Pinpoint the cell where the given text exists, returning its [X, Y] midpoint coordinate. 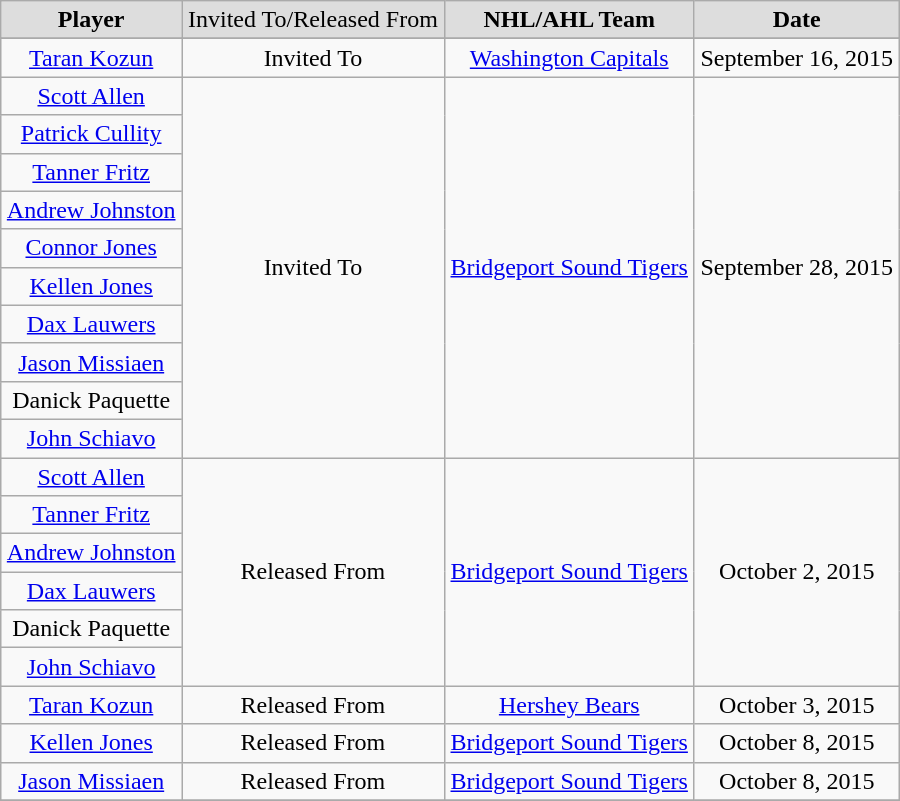
October 2, 2015 [796, 572]
Washington Capitals [569, 58]
September 28, 2015 [796, 268]
October 3, 2015 [796, 705]
Patrick Cullity [92, 134]
Date [796, 20]
September 16, 2015 [796, 58]
Player [92, 20]
Hershey Bears [569, 705]
NHL/AHL Team [569, 20]
Invited To/Released From [314, 20]
Connor Jones [92, 248]
